Return the (x, y) coordinate for the center point of the cell that contains the specified text.  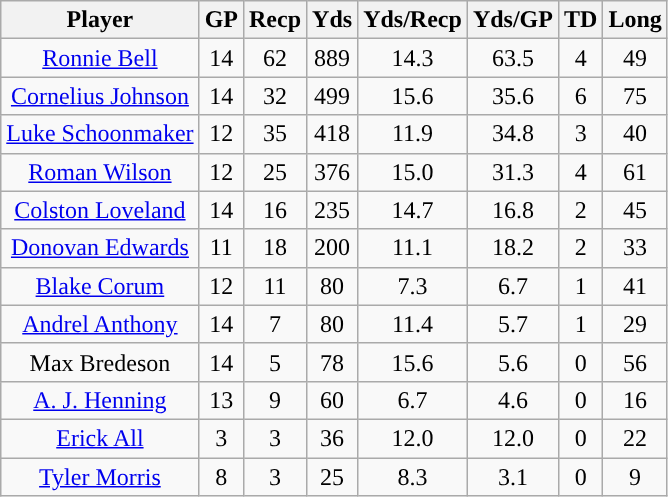
Donovan Edwards (100, 248)
Colston Loveland (100, 210)
14.7 (413, 210)
GP (221, 20)
Player (100, 20)
14.3 (413, 58)
45 (635, 210)
Yds (332, 20)
8.3 (413, 477)
Ronnie Bell (100, 58)
Yds/Recp (413, 20)
7.3 (413, 286)
11.4 (413, 324)
Tyler Morris (100, 477)
8 (221, 477)
63.5 (512, 58)
32 (274, 96)
61 (635, 172)
Long (635, 20)
60 (332, 400)
18.2 (512, 248)
TD (580, 20)
499 (332, 96)
418 (332, 134)
75 (635, 96)
A. J. Henning (100, 400)
11.9 (413, 134)
Andrel Anthony (100, 324)
Yds/GP (512, 20)
3.1 (512, 477)
13 (221, 400)
35 (274, 134)
Max Bredeson (100, 362)
Cornelius Johnson (100, 96)
22 (635, 438)
16.8 (512, 210)
18 (274, 248)
56 (635, 362)
62 (274, 58)
33 (635, 248)
29 (635, 324)
7 (274, 324)
Roman Wilson (100, 172)
Luke Schoonmaker (100, 134)
4.6 (512, 400)
35.6 (512, 96)
Recp (274, 20)
11.1 (413, 248)
41 (635, 286)
889 (332, 58)
15.0 (413, 172)
Blake Corum (100, 286)
5 (274, 362)
235 (332, 210)
6 (580, 96)
31.3 (512, 172)
49 (635, 58)
Erick All (100, 438)
5.6 (512, 362)
5.7 (512, 324)
78 (332, 362)
376 (332, 172)
36 (332, 438)
40 (635, 134)
200 (332, 248)
34.8 (512, 134)
